Provide the [X, Y] coordinate of the cell's center where the given text is located.  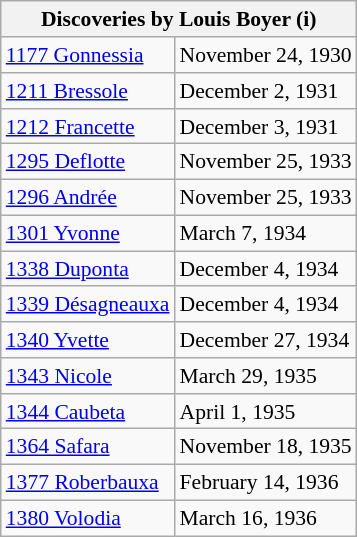
December 3, 1931 [266, 126]
1343 Nicole [88, 376]
1339 Désagneauxa [88, 304]
1212 Francette [88, 126]
1211 Bressole [88, 91]
April 1, 1935 [266, 411]
March 7, 1934 [266, 233]
1296 Andrée [88, 197]
1177 Gonnessia [88, 55]
December 2, 1931 [266, 91]
1380 Volodia [88, 518]
March 29, 1935 [266, 376]
November 18, 1935 [266, 447]
November 24, 1930 [266, 55]
1364 Safara [88, 447]
1340 Yvette [88, 340]
December 27, 1934 [266, 340]
March 16, 1936 [266, 518]
1295 Deflotte [88, 162]
1338 Duponta [88, 269]
1301 Yvonne [88, 233]
February 14, 1936 [266, 482]
Discoveries by Louis Boyer (i) [179, 19]
1344 Caubeta [88, 411]
1377 Roberbauxa [88, 482]
